Detect which cell encompasses the target text, then output its (x, y) center coordinate. 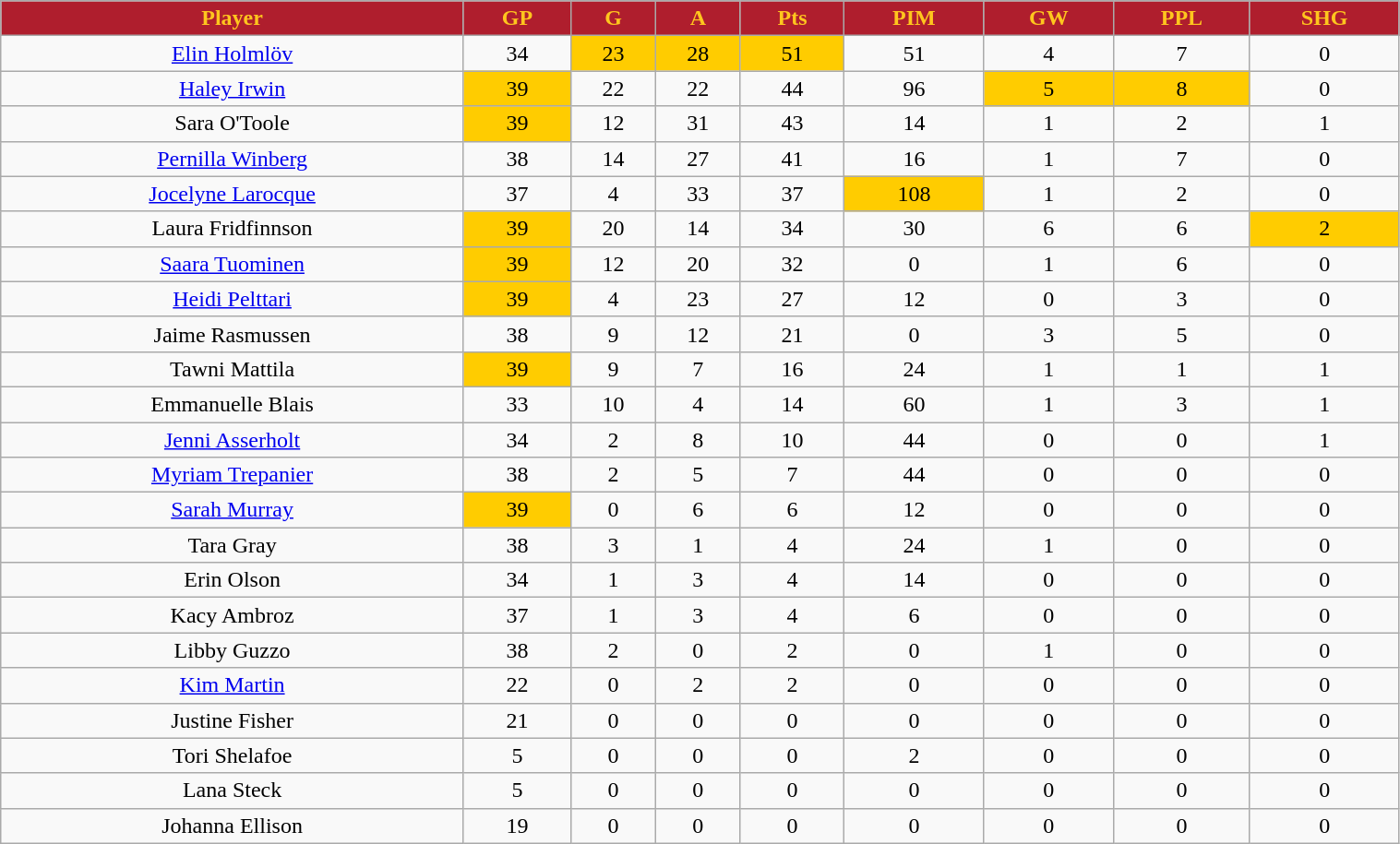
SHG (1324, 18)
Emmanuelle Blais (233, 404)
Haley Irwin (233, 89)
Jaime Rasmussen (233, 334)
Pts (792, 18)
Player (233, 18)
Erin Olson (233, 580)
GP (517, 18)
Jenni Asserholt (233, 440)
G (614, 18)
Myriam Trepanier (233, 475)
Pernilla Winberg (233, 159)
Sarah Murray (233, 510)
30 (914, 229)
Justine Fisher (233, 720)
PPL (1182, 18)
Tara Gray (233, 545)
108 (914, 194)
Tawni Mattila (233, 369)
Laura Fridfinnson (233, 229)
Sara O'Toole (233, 124)
41 (792, 159)
Tori Shelafoe (233, 755)
Kacy Ambroz (233, 615)
Jocelyne Larocque (233, 194)
Kim Martin (233, 685)
Libby Guzzo (233, 650)
60 (914, 404)
Johanna Ellison (233, 826)
43 (792, 124)
Lana Steck (233, 791)
A (698, 18)
28 (698, 53)
PIM (914, 18)
31 (698, 124)
96 (914, 89)
Saara Tuominen (233, 264)
Elin Holmlöv (233, 53)
GW (1048, 18)
32 (792, 264)
19 (517, 826)
Heidi Pelttari (233, 299)
